Identify which cell holds the provided text, then report its (X, Y) central coordinate. 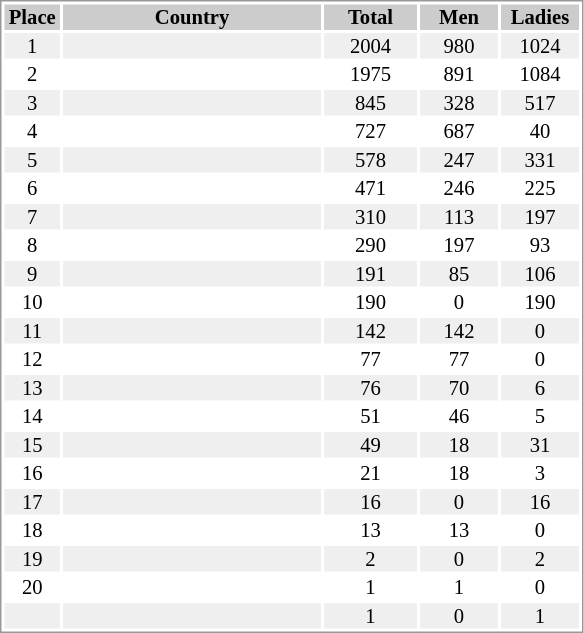
76 (370, 388)
Place (32, 17)
11 (32, 331)
8 (32, 245)
191 (370, 274)
2004 (370, 46)
31 (540, 445)
1024 (540, 46)
85 (459, 274)
Country (192, 17)
471 (370, 189)
1084 (540, 75)
290 (370, 245)
113 (459, 217)
Total (370, 17)
328 (459, 103)
310 (370, 217)
980 (459, 46)
331 (540, 160)
891 (459, 75)
49 (370, 445)
17 (32, 502)
46 (459, 417)
15 (32, 445)
51 (370, 417)
1975 (370, 75)
845 (370, 103)
93 (540, 245)
246 (459, 189)
20 (32, 587)
Ladies (540, 17)
7 (32, 217)
Men (459, 17)
14 (32, 417)
10 (32, 303)
578 (370, 160)
40 (540, 131)
727 (370, 131)
106 (540, 274)
19 (32, 559)
225 (540, 189)
4 (32, 131)
21 (370, 473)
12 (32, 359)
9 (32, 274)
247 (459, 160)
687 (459, 131)
517 (540, 103)
70 (459, 388)
